Locate the cell with the specified text and output its (x, y) center coordinate. 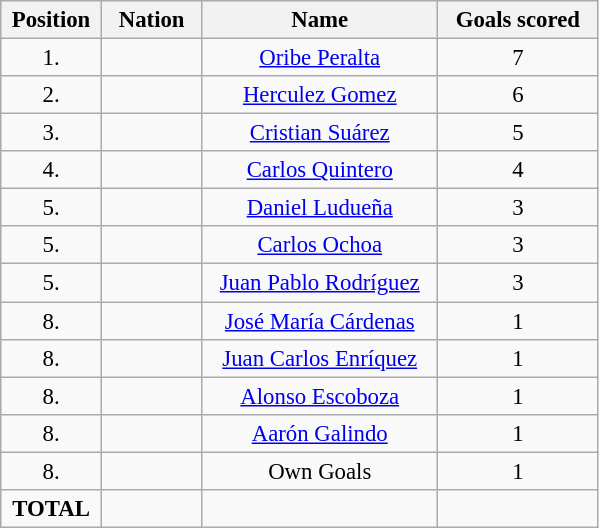
2. (52, 95)
Position (52, 20)
4 (518, 170)
Herculez Gomez (320, 95)
1. (52, 58)
4. (52, 170)
7 (518, 58)
Daniel Ludueña (320, 208)
Juan Carlos Enríquez (320, 358)
Oribe Peralta (320, 58)
TOTAL (52, 509)
6 (518, 95)
Aarón Galindo (320, 433)
Juan Pablo Rodríguez (320, 283)
5 (518, 133)
Name (320, 20)
Own Goals (320, 471)
Nation (152, 20)
Cristian Suárez (320, 133)
Carlos Quintero (320, 170)
3. (52, 133)
Carlos Ochoa (320, 245)
José María Cárdenas (320, 321)
Goals scored (518, 20)
Alonso Escoboza (320, 396)
